Return [X, Y] of the center of cell containing provided text 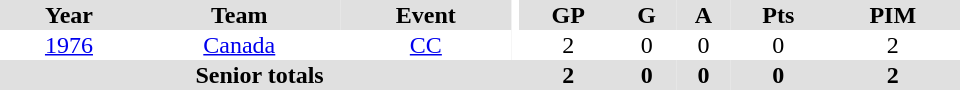
G [646, 15]
Canada [240, 45]
Pts [778, 15]
A [704, 15]
Team [240, 15]
GP [568, 15]
PIM [893, 15]
Event [426, 15]
1976 [69, 45]
Year [69, 15]
Senior totals [260, 75]
CC [426, 45]
